Search for the cell housing the specified text and yield its (x, y) center coordinate. 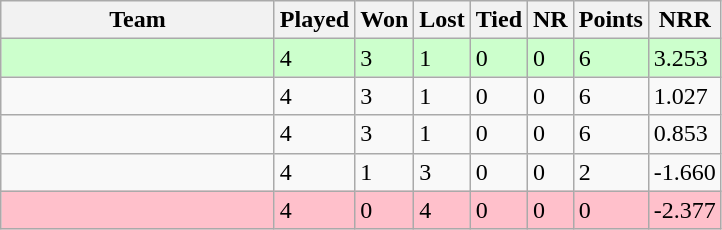
NR (551, 20)
-2.377 (684, 210)
Won (384, 20)
Points (610, 20)
0.853 (684, 134)
-1.660 (684, 172)
3.253 (684, 58)
NRR (684, 20)
1.027 (684, 96)
Team (138, 20)
Played (314, 20)
Lost (442, 20)
2 (610, 172)
Tied (498, 20)
